Return the (x, y) coordinate for the center point of the cell that contains the specified text.  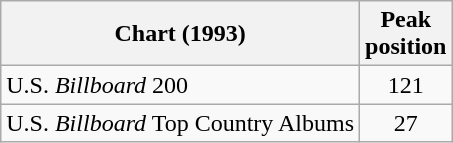
27 (406, 123)
U.S. Billboard Top Country Albums (180, 123)
U.S. Billboard 200 (180, 85)
Chart (1993) (180, 34)
Peakposition (406, 34)
121 (406, 85)
